Capture the cell that displays the provided text and extract its [x, y] central coordinate. 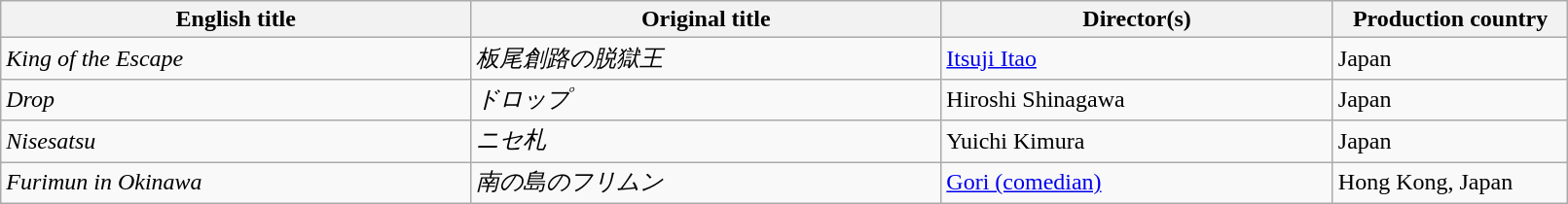
Original title [707, 19]
Gori (comedian) [1137, 183]
Director(s) [1137, 19]
Drop [236, 99]
Production country [1450, 19]
Itsuji Itao [1137, 58]
King of the Escape [236, 58]
ニセ札 [707, 142]
ドロップ [707, 99]
Furimun in Okinawa [236, 183]
Hiroshi Shinagawa [1137, 99]
Hong Kong, Japan [1450, 183]
English title [236, 19]
Nisesatsu [236, 142]
Yuichi Kimura [1137, 142]
南の島のフリムン [707, 183]
板尾創路の脱獄王 [707, 58]
